Return the [x, y] coordinate for the center point of the cell that contains the specified text.  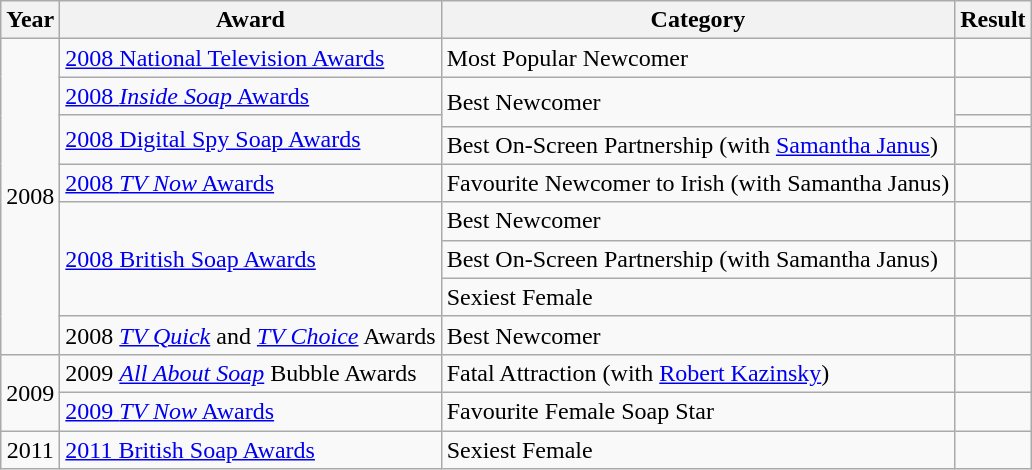
2009 All About Soap Bubble Awards [250, 373]
Most Popular Newcomer [698, 58]
2009 TV Now Awards [250, 411]
Result [993, 20]
Award [250, 20]
Fatal Attraction (with Robert Kazinsky) [698, 373]
Favourite Newcomer to Irish (with Samantha Janus) [698, 183]
2011 [30, 449]
2008 British Soap Awards [250, 259]
2008 Digital Spy Soap Awards [250, 140]
2008 TV Quick and TV Choice Awards [250, 335]
2008 Inside Soap Awards [250, 96]
2008 National Television Awards [250, 58]
2008 [30, 197]
Year [30, 20]
Category [698, 20]
2008 TV Now Awards [250, 183]
2011 British Soap Awards [250, 449]
2009 [30, 392]
Favourite Female Soap Star [698, 411]
